Find where the given text appears and provide that cell's center as [x, y] coordinate. 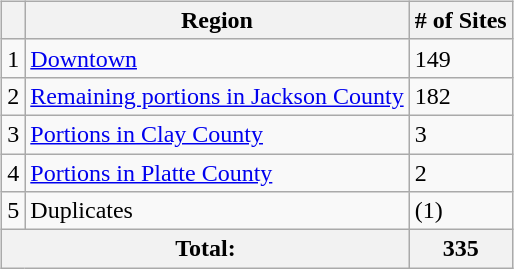
5 [14, 211]
Portions in Clay County [217, 134]
# of Sites [460, 20]
Remaining portions in Jackson County [217, 96]
Region [217, 20]
4 [14, 173]
1 [14, 58]
(1) [460, 211]
Duplicates [217, 211]
335 [460, 249]
182 [460, 96]
Downtown [217, 58]
Total: [206, 249]
Portions in Platte County [217, 173]
149 [460, 58]
